Detect which cell encompasses the target text, then output its [X, Y] center coordinate. 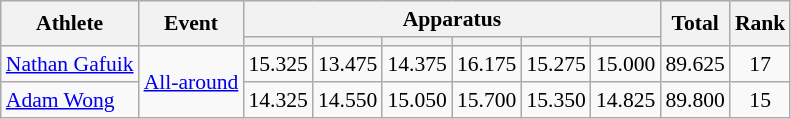
15.350 [556, 100]
15.050 [416, 100]
16.175 [486, 64]
Apparatus [452, 19]
15 [760, 100]
15.275 [556, 64]
89.625 [694, 64]
Athlete [70, 24]
Rank [760, 24]
Adam Wong [70, 100]
14.825 [626, 100]
15.700 [486, 100]
13.475 [348, 64]
Nathan Gafuik [70, 64]
14.550 [348, 100]
Total [694, 24]
17 [760, 64]
15.325 [278, 64]
14.325 [278, 100]
All-around [192, 82]
15.000 [626, 64]
14.375 [416, 64]
Event [192, 24]
89.800 [694, 100]
